Capture the cell that displays the provided text and extract its [x, y] central coordinate. 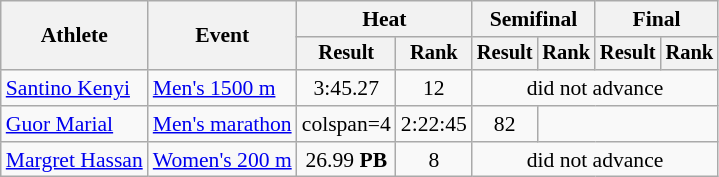
3:45.27 [346, 88]
Athlete [74, 36]
Heat [384, 19]
82 [505, 124]
Guor Marial [74, 124]
Men's marathon [222, 124]
did not advance [595, 88]
2:22:45 [434, 124]
12 [434, 88]
Men's 1500 m [222, 88]
Event [222, 36]
Santino Kenyi [74, 88]
colspan=4 [346, 124]
Final [656, 19]
Semifinal [534, 19]
